Extract the [x, y] coordinate from the center of the cell holding the provided text.  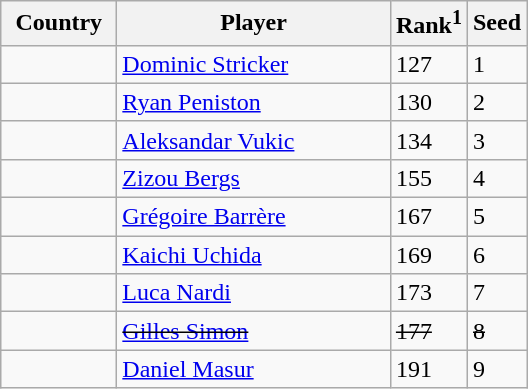
2 [496, 102]
5 [496, 217]
4 [496, 178]
Grégoire Barrère [254, 217]
Daniel Masur [254, 369]
Ryan Peniston [254, 102]
Luca Nardi [254, 293]
Country [59, 24]
9 [496, 369]
127 [428, 64]
155 [428, 178]
173 [428, 293]
Zizou Bergs [254, 178]
Seed [496, 24]
Rank1 [428, 24]
Dominic Stricker [254, 64]
134 [428, 140]
169 [428, 255]
Kaichi Uchida [254, 255]
6 [496, 255]
191 [428, 369]
8 [496, 331]
Player [254, 24]
167 [428, 217]
1 [496, 64]
3 [496, 140]
130 [428, 102]
177 [428, 331]
Aleksandar Vukic [254, 140]
7 [496, 293]
Gilles Simon [254, 331]
